Capture the cell that displays the provided text and extract its (x, y) central coordinate. 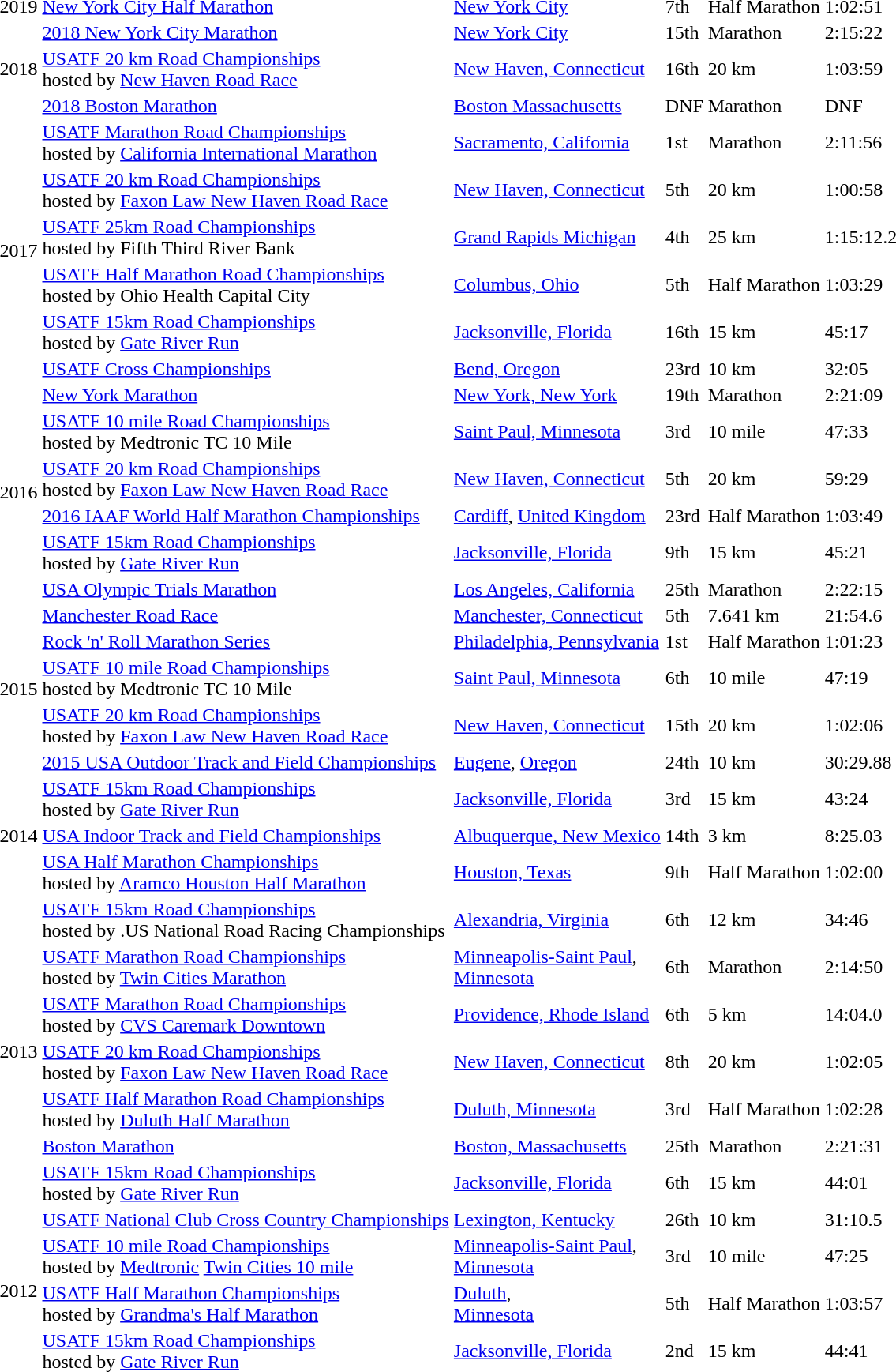
Columbus, Ohio (557, 284)
USATF Half Marathon Road Championshipshosted by Ohio Health Capital City (246, 284)
Houston, Texas (557, 872)
24th (684, 762)
Manchester Road Race (246, 615)
Boston, Massachusetts (557, 1146)
Sacramento, California (557, 142)
Philadelphia, Pennsylvania (557, 641)
USA Half Marathon Championshipshosted by Aramco Houston Half Marathon (246, 872)
DNF (684, 106)
12 km (764, 919)
2018 New York City Marathon (246, 32)
2015 USA Outdoor Track and Field Championships (246, 762)
2016 IAAF World Half Marathon Championships (246, 516)
USATF Half Marathon Road Championshipshosted by Duluth Half Marathon (246, 1109)
4th (684, 237)
Lexington, Kentucky (557, 1220)
Providence, Rhode Island (557, 1014)
USATF 10 mile Road Championships hosted by Medtronic Twin Cities 10 mile (246, 1256)
2018 Boston Marathon (246, 106)
14th (684, 836)
7.641 km (764, 615)
Bend, Oregon (557, 369)
USATF National Club Cross Country Championships (246, 1220)
Cardiff, United Kingdom (557, 516)
USATF 15km Road Championships hosted by .US National Road Racing Championships (246, 919)
USA Olympic Trials Marathon (246, 589)
3 km (764, 836)
USATF Half Marathon Championships hosted by Grandma's Half Marathon (246, 1303)
19th (684, 395)
USA Indoor Track and Field Championships (246, 836)
USATF Marathon Road Championships hosted by California International Marathon (246, 142)
Los Angeles, California (557, 589)
5 km (764, 1014)
New York, New York (557, 395)
Alexandria, Virginia (557, 919)
USATF Cross Championships (246, 369)
Boston Marathon (246, 1146)
26th (684, 1220)
Albuquerque, New Mexico (557, 836)
New York Marathon (246, 395)
8th (684, 1062)
USATF 25km Road Championshipshosted by Fifth Third River Bank (246, 237)
Grand Rapids Michigan (557, 237)
Manchester, Connecticut (557, 615)
25 km (764, 237)
USATF 20 km Road Championships hosted by New Haven Road Race (246, 70)
USATF Marathon Road Championships hosted by CVS Caremark Downtown (246, 1014)
Boston Massachusetts (557, 106)
USATF Marathon Road Championships hosted by Twin Cities Marathon (246, 967)
New York City (557, 32)
Eugene, Oregon (557, 762)
Rock 'n' Roll Marathon Series (246, 641)
